From the cell containing the given text, extract its center point as (X, Y) coordinate. 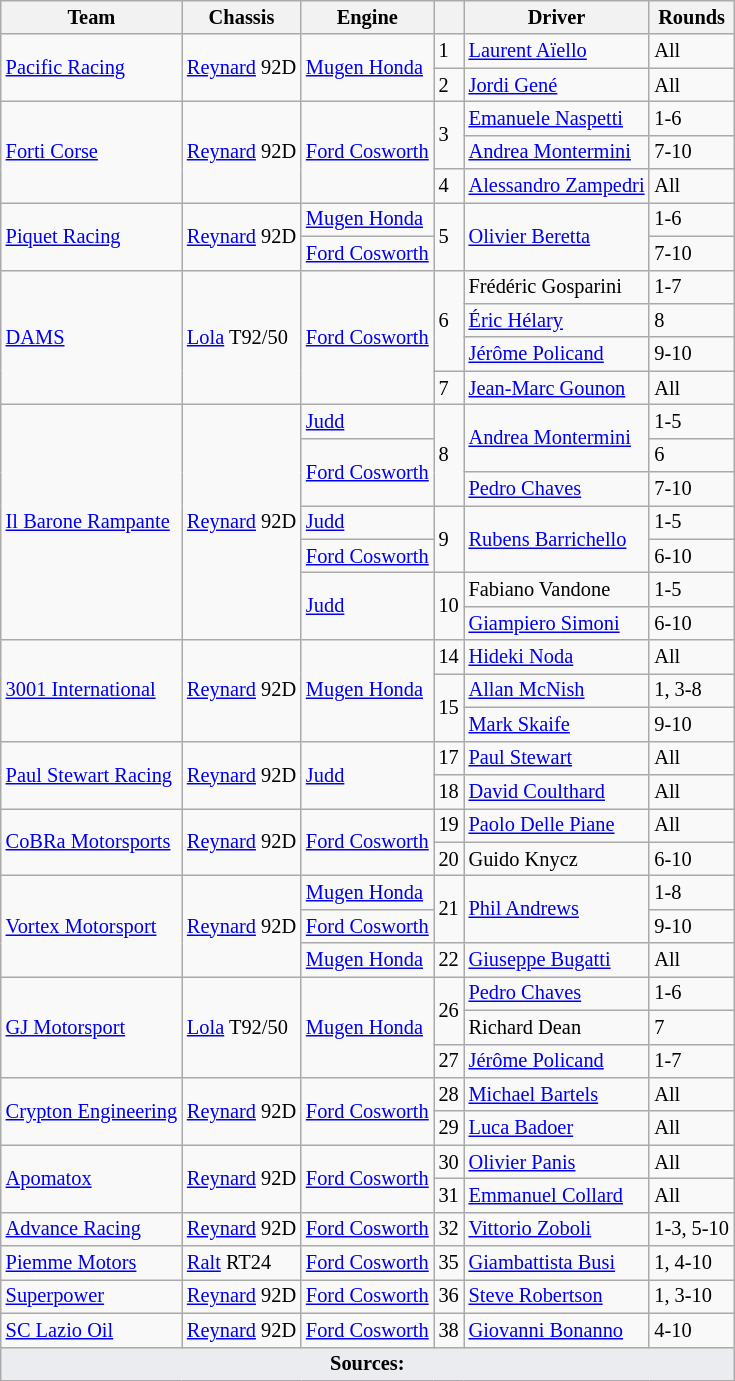
1, 4-10 (691, 1263)
Piemme Motors (92, 1263)
Giambattista Busi (557, 1263)
Luca Badoer (557, 1128)
27 (449, 1061)
Crypton Engineering (92, 1110)
Michael Bartels (557, 1094)
Rubens Barrichello (557, 538)
Vortex Motorsport (92, 926)
Sources: (368, 1364)
1, 3-10 (691, 1296)
Frédéric Gosparini (557, 287)
30 (449, 1162)
21 (449, 908)
Rounds (691, 17)
Chassis (242, 17)
Steve Robertson (557, 1296)
SC Lazio Oil (92, 1330)
1-8 (691, 892)
1-3, 5-10 (691, 1229)
GJ Motorsport (92, 1026)
17 (449, 758)
9 (449, 538)
26 (449, 1010)
CoBRa Motorsports (92, 842)
15 (449, 706)
35 (449, 1263)
Paul Stewart Racing (92, 774)
20 (449, 859)
Giuseppe Bugatti (557, 960)
Jordi Gené (557, 85)
1 (449, 51)
Olivier Panis (557, 1162)
Pacific Racing (92, 68)
Alessandro Zampedri (557, 186)
10 (449, 606)
38 (449, 1330)
Ralt RT24 (242, 1263)
Paul Stewart (557, 758)
3001 International (92, 690)
Guido Knycz (557, 859)
Phil Andrews (557, 908)
Paolo Delle Piane (557, 825)
Giovanni Bonanno (557, 1330)
Forti Corse (92, 152)
Driver (557, 17)
3 (449, 134)
22 (449, 960)
Vittorio Zoboli (557, 1229)
32 (449, 1229)
Il Barone Rampante (92, 522)
Team (92, 17)
Allan McNish (557, 690)
Giampiero Simoni (557, 623)
Piquet Racing (92, 236)
Superpower (92, 1296)
28 (449, 1094)
DAMS (92, 338)
David Coulthard (557, 791)
18 (449, 791)
Olivier Beretta (557, 236)
Laurent Aïello (557, 51)
5 (449, 236)
Hideki Noda (557, 657)
Emanuele Naspetti (557, 118)
Éric Hélary (557, 320)
1, 3-8 (691, 690)
31 (449, 1195)
29 (449, 1128)
14 (449, 657)
Emmanuel Collard (557, 1195)
Fabiano Vandone (557, 589)
Advance Racing (92, 1229)
Apomatox (92, 1178)
4 (449, 186)
19 (449, 825)
Mark Skaife (557, 724)
Engine (368, 17)
36 (449, 1296)
Jean-Marc Gounon (557, 388)
2 (449, 85)
Richard Dean (557, 1027)
4-10 (691, 1330)
